Provide the (x, y) coordinate of the cell's center where the given text is located.  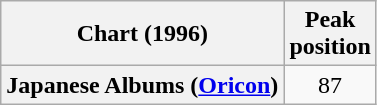
Peakposition (330, 34)
Chart (1996) (142, 34)
87 (330, 85)
Japanese Albums (Oricon) (142, 85)
